Identify which cell holds the provided text, then report its [X, Y] central coordinate. 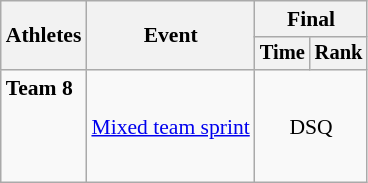
Rank [339, 54]
Event [170, 36]
Athletes [44, 36]
Mixed team sprint [170, 126]
Final [311, 19]
Team 8 [44, 126]
DSQ [311, 126]
Time [282, 54]
